For the text-containing cell, return its midpoint in [X, Y] coordinate format. 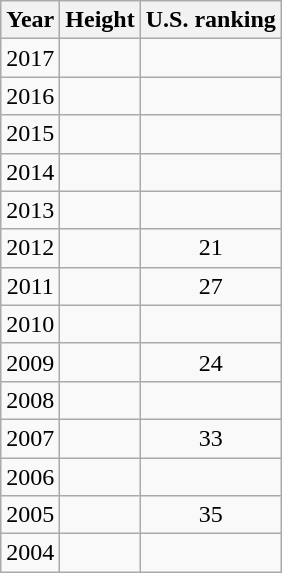
2006 [30, 477]
2004 [30, 553]
2012 [30, 248]
2014 [30, 172]
21 [210, 248]
U.S. ranking [210, 20]
2005 [30, 515]
Height [100, 20]
2007 [30, 438]
Year [30, 20]
2009 [30, 362]
2017 [30, 58]
35 [210, 515]
2015 [30, 134]
2008 [30, 400]
2016 [30, 96]
24 [210, 362]
33 [210, 438]
27 [210, 286]
2011 [30, 286]
2010 [30, 324]
2013 [30, 210]
